Return (x, y) of the center of cell containing provided text 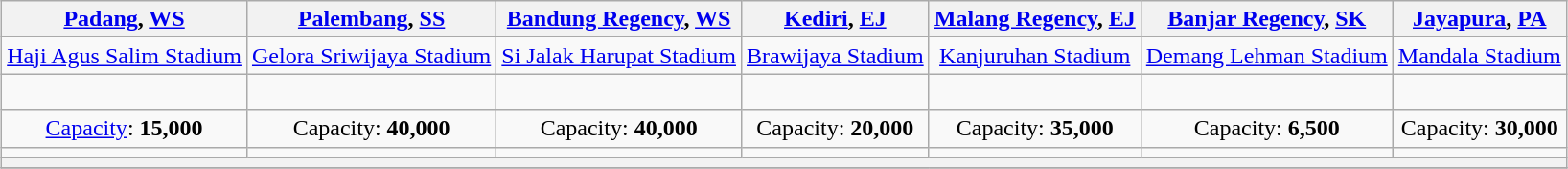
Malang Regency, EJ (1035, 19)
Mandala Stadium (1480, 56)
Capacity: 15,000 (125, 129)
Capacity: 35,000 (1035, 129)
Jayapura, PA (1480, 19)
Brawijaya Stadium (835, 56)
Si Jalak Harupat Stadium (619, 56)
Gelora Sriwijaya Stadium (371, 56)
Banjar Regency, SK (1267, 19)
Kanjuruhan Stadium (1035, 56)
Capacity: 20,000 (835, 129)
Haji Agus Salim Stadium (125, 56)
Kediri, EJ (835, 19)
Bandung Regency, WS (619, 19)
Padang, WS (125, 19)
Capacity: 30,000 (1480, 129)
Palembang, SS (371, 19)
Demang Lehman Stadium (1267, 56)
Capacity: 6,500 (1267, 129)
